Find where the given text appears and provide that cell's center as (x, y) coordinate. 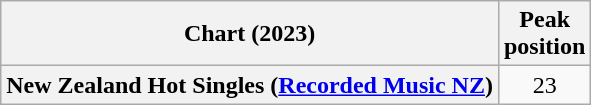
Chart (2023) (250, 34)
23 (544, 85)
New Zealand Hot Singles (Recorded Music NZ) (250, 85)
Peakposition (544, 34)
